Provide the [x, y] coordinate of the cell's center where the given text is located.  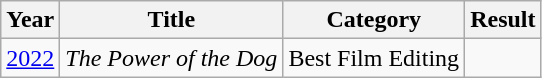
Year [30, 20]
Best Film Editing [374, 58]
The Power of the Dog [172, 58]
Result [503, 20]
2022 [30, 58]
Title [172, 20]
Category [374, 20]
